Determine the [x, y] coordinate at the center of the cell enclosing the given text.  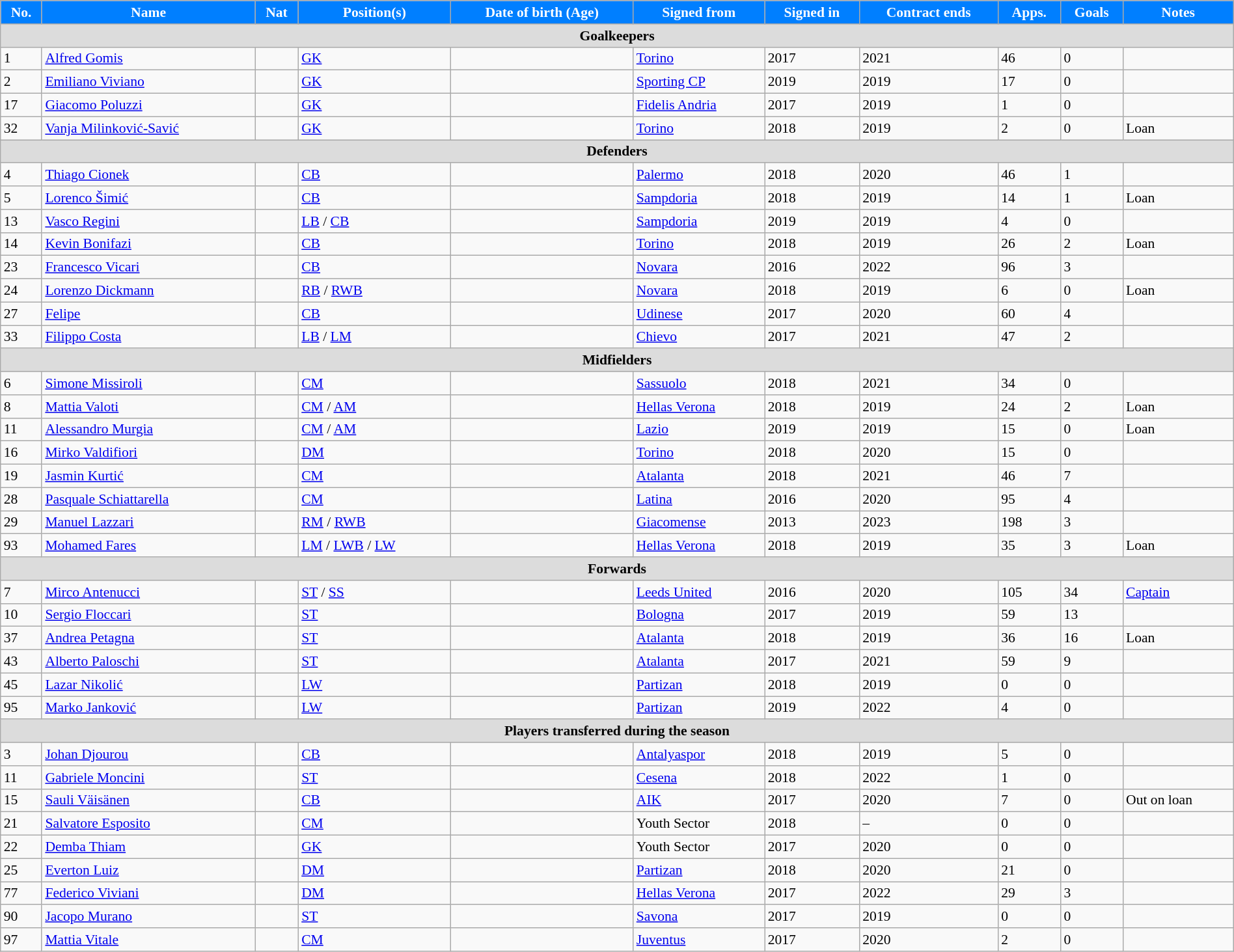
77 [21, 893]
Gabriele Moncini [148, 778]
Juventus [699, 940]
LM / LWB / LW [374, 546]
Felipe [148, 314]
Everton Luiz [148, 870]
Thiago Cionek [148, 175]
Mohamed Fares [148, 546]
Midfielders [617, 360]
Apps. [1029, 12]
Sauli Väisänen [148, 800]
9 [1092, 662]
198 [1029, 523]
33 [21, 337]
RB / RWB [374, 291]
Sporting CP [699, 82]
AIK [699, 800]
10 [21, 615]
Lazar Nikolić [148, 685]
90 [21, 917]
Savona [699, 917]
Pasquale Schiattarella [148, 499]
Lorenzo Dickmann [148, 291]
Alberto Paloschi [148, 662]
43 [21, 662]
Players transferred during the season [617, 731]
Leeds United [699, 592]
Bologna [699, 615]
Alfred Gomis [148, 59]
36 [1029, 638]
Jasmin Kurtić [148, 476]
19 [21, 476]
23 [21, 267]
Position(s) [374, 12]
Johan Djourou [148, 754]
Emiliano Viviano [148, 82]
Antalyaspor [699, 754]
Captain [1178, 592]
Latina [699, 499]
Federico Viviani [148, 893]
Lazio [699, 429]
ST / SS [374, 592]
Vasco Regini [148, 221]
Manuel Lazzari [148, 523]
Lorenco Šimić [148, 198]
Palermo [699, 175]
Salvatore Esposito [148, 824]
Demba Thiam [148, 847]
47 [1029, 337]
Mirko Valdifiori [148, 453]
45 [21, 685]
RM / RWB [374, 523]
Signed from [699, 12]
Nat [277, 12]
25 [21, 870]
Vanja Milinković-Savić [148, 128]
Signed in [812, 12]
Forwards [617, 569]
27 [21, 314]
Mirco Antenucci [148, 592]
28 [21, 499]
Contract ends [928, 12]
Goalkeepers [617, 36]
Out on loan [1178, 800]
26 [1029, 244]
Jacopo Murano [148, 917]
2013 [812, 523]
Sergio Floccari [148, 615]
Name [148, 12]
Mattia Valoti [148, 407]
Filippo Costa [148, 337]
Kevin Bonifazi [148, 244]
Francesco Vicari [148, 267]
37 [21, 638]
35 [1029, 546]
Chievo [699, 337]
Sassuolo [699, 383]
97 [21, 940]
Fidelis Andria [699, 105]
Date of birth (Age) [542, 12]
Marko Janković [148, 708]
60 [1029, 314]
93 [21, 546]
Mattia Vitale [148, 940]
32 [21, 128]
Goals [1092, 12]
Alessandro Murgia [148, 429]
105 [1029, 592]
2023 [928, 523]
Andrea Petagna [148, 638]
LB / CB [374, 221]
Giacomo Poluzzi [148, 105]
Notes [1178, 12]
Defenders [617, 152]
96 [1029, 267]
– [928, 824]
Cesena [699, 778]
22 [21, 847]
Simone Missiroli [148, 383]
8 [21, 407]
Udinese [699, 314]
Giacomense [699, 523]
No. [21, 12]
LB / LM [374, 337]
